Output the (X, Y) coordinate of the center of the cell containing the given text.  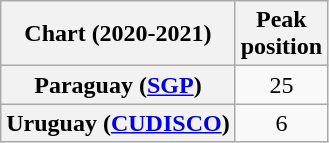
Uruguay (CUDISCO) (118, 123)
6 (281, 123)
Chart (2020-2021) (118, 34)
25 (281, 85)
Paraguay (SGP) (118, 85)
Peakposition (281, 34)
